Capture the cell that displays the provided text and extract its (x, y) central coordinate. 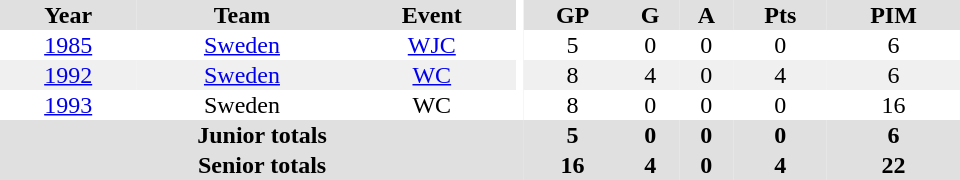
PIM (894, 15)
WJC (432, 45)
1993 (68, 105)
Event (432, 15)
G (650, 15)
A (706, 15)
GP (572, 15)
Team (242, 15)
1985 (68, 45)
Senior totals (262, 165)
Year (68, 15)
1992 (68, 75)
Junior totals (262, 135)
22 (894, 165)
Pts (781, 15)
